Locate the cell with the specified text and output its [x, y] center coordinate. 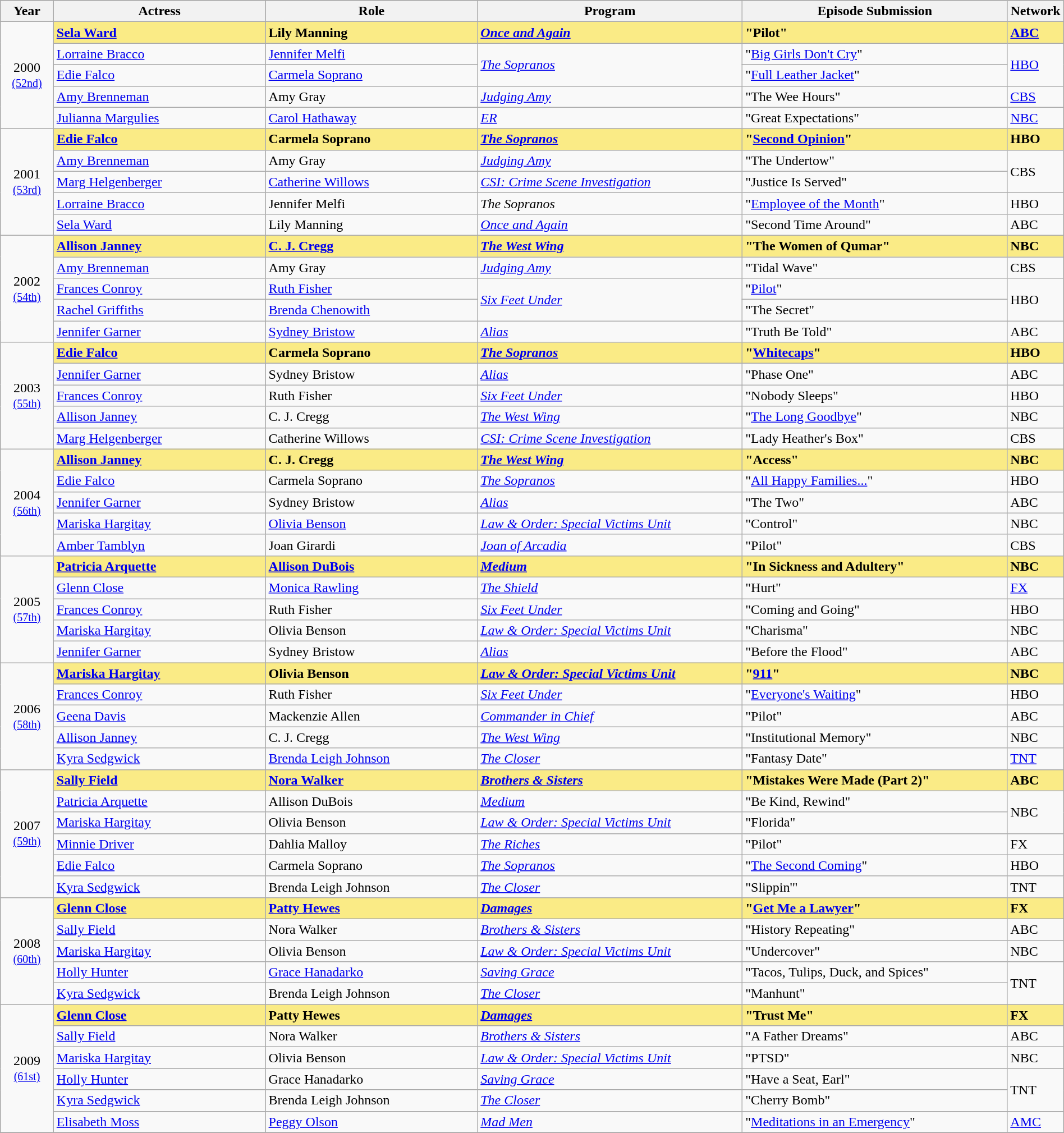
2009(61st) [27, 1068]
2006(58th) [27, 716]
Brenda Chenowith [372, 310]
2001(53rd) [27, 182]
"Phase One" [875, 374]
"Institutional Memory" [875, 737]
Minnie Driver [159, 844]
"Truth Be Told" [875, 332]
"Manhunt" [875, 994]
"Mistakes Were Made (Part 2)" [875, 780]
"History Repeating" [875, 929]
"The Second Coming" [875, 865]
"Everyone's Waiting" [875, 695]
"All Happy Families..." [875, 481]
"The Undertow" [875, 160]
"Be Kind, Rewind" [875, 801]
Elisabeth Moss [159, 1122]
ER [610, 118]
2003(55th) [27, 396]
AMC [1035, 1122]
"Charisma" [875, 631]
2005(57th) [27, 609]
The Riches [610, 844]
"The Wee Hours" [875, 97]
Geena Davis [159, 716]
"Whitecaps" [875, 353]
"Nobody Sleeps" [875, 396]
"Lady Heather's Box" [875, 438]
"Second Time Around" [875, 224]
Episode Submission [875, 11]
"Meditations in an Emergency" [875, 1122]
Julianna Margulies [159, 118]
"Full Leather Jacket" [875, 75]
Commander in Chief [610, 716]
2002(54th) [27, 288]
"911" [875, 673]
"Tidal Wave" [875, 268]
"Fantasy Date" [875, 759]
"Trust Me" [875, 1015]
Actress [159, 11]
"Justice Is Served" [875, 182]
Role [372, 11]
Monica Rawling [372, 588]
"Control" [875, 524]
"Before the Flood" [875, 652]
2007(59th) [27, 833]
"In Sickness and Adultery" [875, 566]
2000(52nd) [27, 75]
"The Long Goodbye" [875, 417]
"Access" [875, 460]
"Hurt" [875, 588]
"Employee of the Month" [875, 203]
"The Secret" [875, 310]
Mackenzie Allen [372, 716]
Joan of Arcadia [610, 545]
"Florida" [875, 823]
"Get Me a Lawyer" [875, 908]
"PTSD" [875, 1058]
"A Father Dreams" [875, 1036]
2004(56th) [27, 502]
Year [27, 11]
"Have a Seat, Earl" [875, 1079]
"Big Girls Don't Cry" [875, 54]
"Great Expectations" [875, 118]
"Cherry Bomb" [875, 1100]
"Undercover" [875, 951]
Rachel Griffiths [159, 310]
"Tacos, Tulips, Duck, and Spices" [875, 973]
"Second Opinion" [875, 139]
Program [610, 11]
Amber Tamblyn [159, 545]
2008(60th) [27, 951]
"The Women of Qumar" [875, 246]
Mad Men [610, 1122]
The Shield [610, 588]
"Coming and Going" [875, 609]
"Slippin'" [875, 887]
Carol Hathaway [372, 118]
"The Two" [875, 502]
Network [1035, 11]
Joan Girardi [372, 545]
Peggy Olson [372, 1122]
Dahlia Malloy [372, 844]
